Scan for the cell matching the given text and deliver its (x, y) coordinate at center. 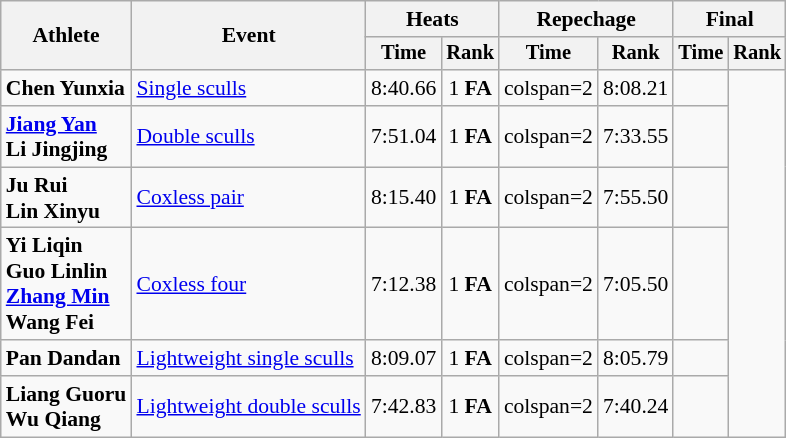
7:40.24 (636, 406)
8:15.40 (404, 198)
7:05.50 (636, 284)
Liang GuoruWu Qiang (66, 406)
Pan Dandan (66, 358)
Event (248, 36)
Coxless pair (248, 198)
Lightweight double sculls (248, 406)
8:40.66 (404, 88)
Ju RuiLin Xinyu (66, 198)
8:08.21 (636, 88)
Jiang YanLi Jingjing (66, 136)
Chen Yunxia (66, 88)
7:42.83 (404, 406)
7:55.50 (636, 198)
Athlete (66, 36)
8:05.79 (636, 358)
Heats (432, 19)
7:12.38 (404, 284)
Yi LiqinGuo LinlinZhang MinWang Fei (66, 284)
Final (729, 19)
8:09.07 (404, 358)
7:51.04 (404, 136)
Lightweight single sculls (248, 358)
Double sculls (248, 136)
Single sculls (248, 88)
Repechage (586, 19)
7:33.55 (636, 136)
Coxless four (248, 284)
